Return [x, y] of the center of cell containing provided text 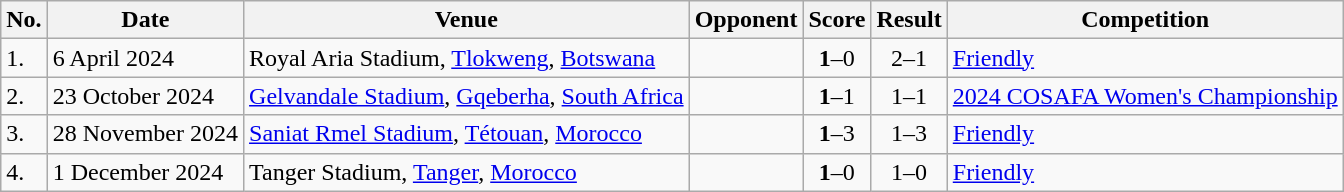
Gelvandale Stadium, Gqeberha, South Africa [467, 96]
28 November 2024 [145, 134]
Competition [1145, 20]
Score [837, 20]
2–1 [909, 58]
3. [24, 134]
1. [24, 58]
2. [24, 96]
No. [24, 20]
1 December 2024 [145, 172]
6 April 2024 [145, 58]
2024 COSAFA Women's Championship [1145, 96]
Royal Aria Stadium, Tlokweng, Botswana [467, 58]
Saniat Rmel Stadium, Tétouan, Morocco [467, 134]
23 October 2024 [145, 96]
Date [145, 20]
Opponent [746, 20]
4. [24, 172]
Result [909, 20]
Venue [467, 20]
Tanger Stadium, Tanger, Morocco [467, 172]
